Locate the cell with the specified text and output its (X, Y) center coordinate. 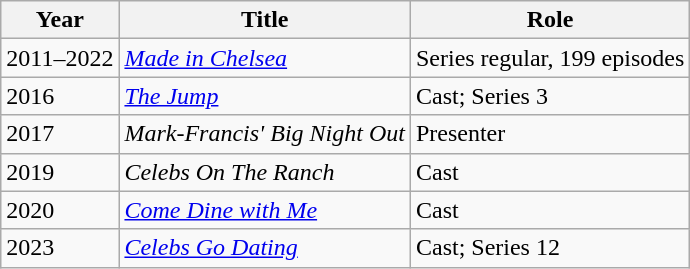
Role (550, 20)
2019 (60, 172)
Come Dine with Me (265, 210)
The Jump (265, 96)
2016 (60, 96)
Cast; Series 3 (550, 96)
2020 (60, 210)
2023 (60, 248)
Celebs On The Ranch (265, 172)
2017 (60, 134)
2011–2022 (60, 58)
Mark-Francis' Big Night Out (265, 134)
Year (60, 20)
Cast; Series 12 (550, 248)
Presenter (550, 134)
Celebs Go Dating (265, 248)
Title (265, 20)
Series regular, 199 episodes (550, 58)
Made in Chelsea (265, 58)
